Output the [x, y] coordinate of the center of the cell containing the given text.  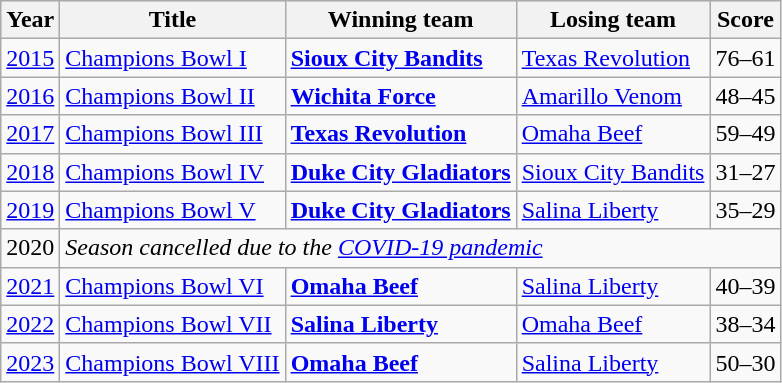
Champions Bowl V [172, 210]
Champions Bowl IV [172, 172]
Year [30, 20]
Champions Bowl VII [172, 324]
2021 [30, 286]
2023 [30, 362]
Losing team [613, 20]
Score [746, 20]
2015 [30, 58]
59–49 [746, 134]
2016 [30, 96]
Amarillo Venom [613, 96]
2022 [30, 324]
Champions Bowl VIII [172, 362]
38–34 [746, 324]
Winning team [400, 20]
50–30 [746, 362]
31–27 [746, 172]
Champions Bowl III [172, 134]
Champions Bowl VI [172, 286]
2020 [30, 248]
2017 [30, 134]
Title [172, 20]
2018 [30, 172]
Champions Bowl I [172, 58]
48–45 [746, 96]
40–39 [746, 286]
35–29 [746, 210]
76–61 [746, 58]
2019 [30, 210]
Wichita Force [400, 96]
Season cancelled due to the COVID-19 pandemic [420, 248]
Champions Bowl II [172, 96]
